Output the (X, Y) coordinate of the center of the cell containing the given text.  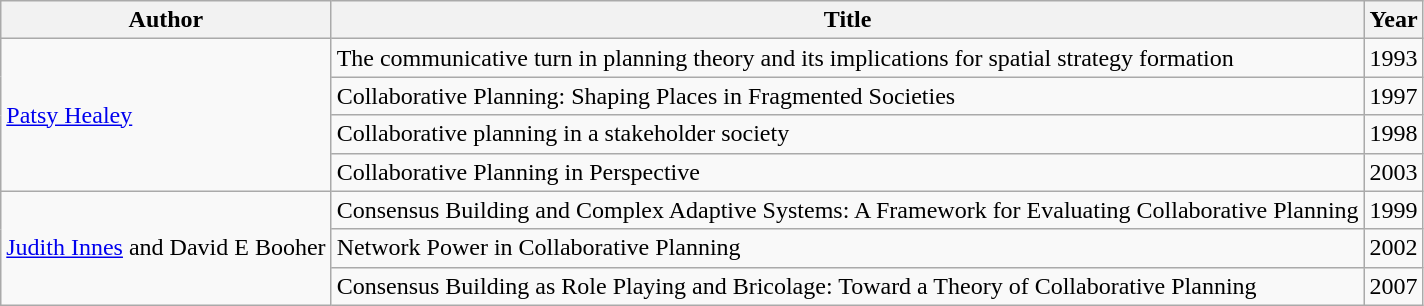
Patsy Healey (166, 115)
1998 (1394, 134)
1997 (1394, 96)
Consensus Building and Complex Adaptive Systems: A Framework for Evaluating Collaborative Planning (848, 210)
Collaborative Planning: Shaping Places in Fragmented Societies (848, 96)
2007 (1394, 286)
2002 (1394, 248)
Collaborative Planning in Perspective (848, 172)
2003 (1394, 172)
Judith Innes and David E Booher (166, 248)
The communicative turn in planning theory and its implications for spatial strategy formation (848, 58)
Consensus Building as Role Playing and Bricolage: Toward a Theory of Collaborative Planning (848, 286)
1999 (1394, 210)
Collaborative planning in a stakeholder society (848, 134)
Author (166, 20)
Title (848, 20)
1993 (1394, 58)
Year (1394, 20)
Network Power in Collaborative Planning (848, 248)
